Determine the (x, y) coordinate at the center of the cell enclosing the given text.  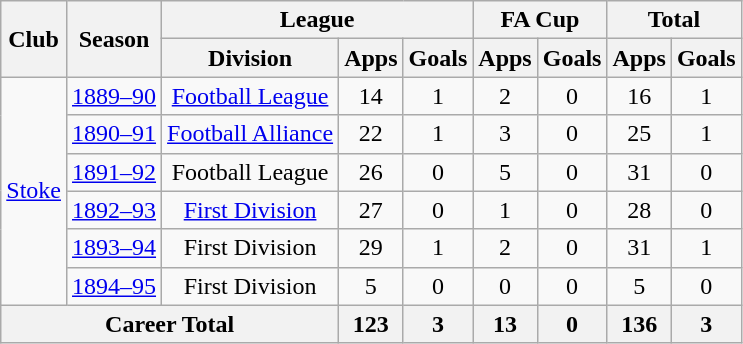
29 (371, 248)
14 (371, 96)
Football Alliance (250, 134)
Stoke (34, 191)
16 (639, 96)
1890–91 (114, 134)
25 (639, 134)
1893–94 (114, 248)
FA Cup (540, 20)
123 (371, 324)
1889–90 (114, 96)
Club (34, 39)
Division (250, 58)
League (318, 20)
1891–92 (114, 172)
Total (674, 20)
28 (639, 210)
136 (639, 324)
13 (505, 324)
1894–95 (114, 286)
26 (371, 172)
1892–93 (114, 210)
22 (371, 134)
27 (371, 210)
Season (114, 39)
Career Total (170, 324)
